Find where the given text appears and provide that cell's center as (x, y) coordinate. 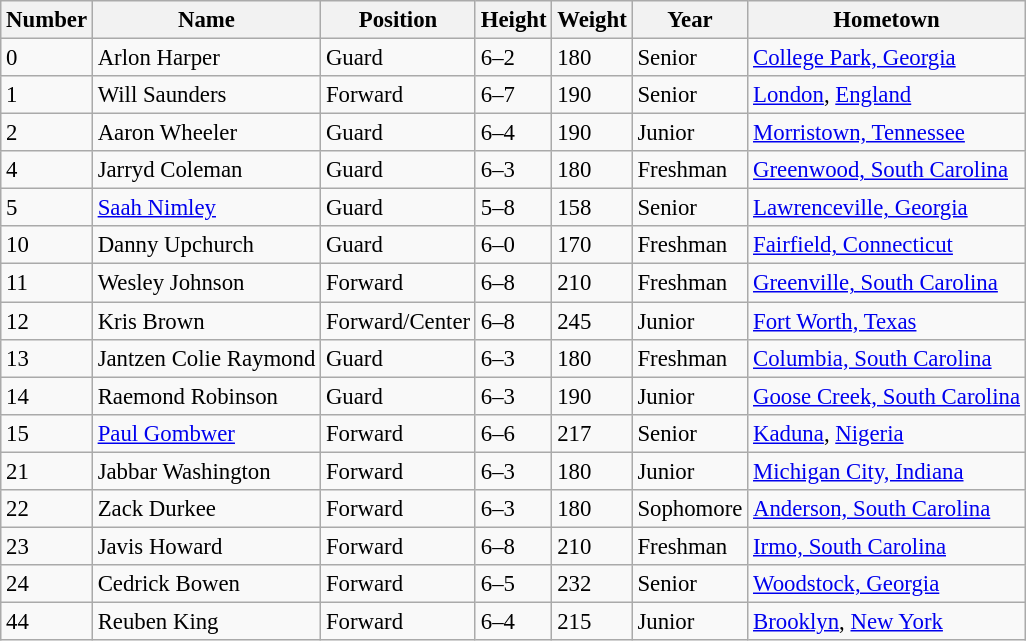
Height (513, 20)
6–6 (513, 433)
Columbia, South Carolina (887, 358)
Javis Howard (206, 546)
Saah Nimley (206, 208)
Kaduna, Nigeria (887, 433)
1 (47, 95)
Cedrick Bowen (206, 584)
Jabbar Washington (206, 471)
Zack Durkee (206, 509)
2 (47, 133)
Reuben King (206, 621)
London, England (887, 95)
Year (690, 20)
College Park, Georgia (887, 58)
24 (47, 584)
6–5 (513, 584)
Greenwood, South Carolina (887, 170)
217 (592, 433)
Jarryd Coleman (206, 170)
Position (398, 20)
6–7 (513, 95)
Lawrenceville, Georgia (887, 208)
Will Saunders (206, 95)
15 (47, 433)
23 (47, 546)
Brooklyn, New York (887, 621)
22 (47, 509)
Fort Worth, Texas (887, 321)
Jantzen Colie Raymond (206, 358)
Aaron Wheeler (206, 133)
6–2 (513, 58)
14 (47, 396)
0 (47, 58)
Name (206, 20)
Raemond Robinson (206, 396)
5 (47, 208)
Number (47, 20)
Greenville, South Carolina (887, 283)
5–8 (513, 208)
Kris Brown (206, 321)
4 (47, 170)
11 (47, 283)
13 (47, 358)
Morristown, Tennessee (887, 133)
21 (47, 471)
Sophomore (690, 509)
Goose Creek, South Carolina (887, 396)
Anderson, South Carolina (887, 509)
Arlon Harper (206, 58)
Paul Gombwer (206, 433)
Hometown (887, 20)
Fairfield, Connecticut (887, 245)
Irmo, South Carolina (887, 546)
158 (592, 208)
12 (47, 321)
Danny Upchurch (206, 245)
Woodstock, Georgia (887, 584)
Wesley Johnson (206, 283)
10 (47, 245)
Michigan City, Indiana (887, 471)
170 (592, 245)
215 (592, 621)
44 (47, 621)
Forward/Center (398, 321)
232 (592, 584)
6–0 (513, 245)
Weight (592, 20)
245 (592, 321)
